Return the (x, y) coordinate for the center point of the cell that contains the specified text.  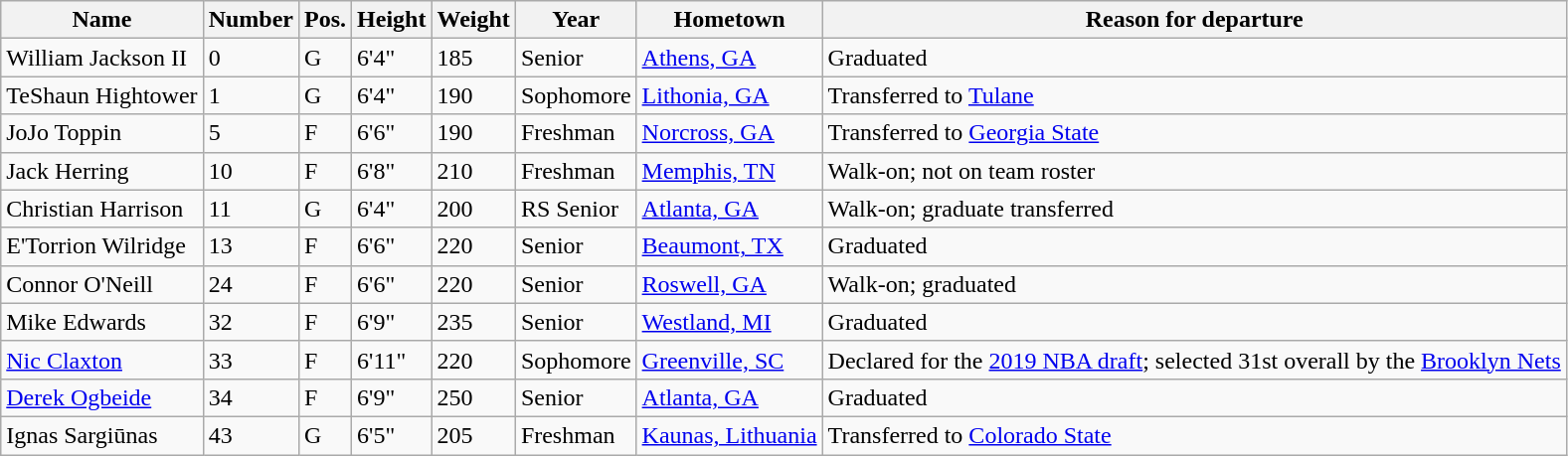
235 (473, 322)
250 (473, 397)
Hometown (730, 20)
Walk-on; graduated (1194, 284)
William Jackson II (101, 58)
Walk-on; not on team roster (1194, 171)
RS Senior (576, 209)
200 (473, 209)
5 (251, 133)
Pos. (324, 20)
Memphis, TN (730, 171)
Weight (473, 20)
Jack Herring (101, 171)
6'5" (392, 435)
Reason for departure (1194, 20)
Transferred to Tulane (1194, 95)
10 (251, 171)
Mike Edwards (101, 322)
Christian Harrison (101, 209)
Lithonia, GA (730, 95)
Transferred to Georgia State (1194, 133)
24 (251, 284)
6'8" (392, 171)
Transferred to Colorado State (1194, 435)
Roswell, GA (730, 284)
13 (251, 246)
Name (101, 20)
33 (251, 360)
TeShaun Hightower (101, 95)
6'11" (392, 360)
Nic Claxton (101, 360)
Year (576, 20)
1 (251, 95)
Ignas Sargiūnas (101, 435)
210 (473, 171)
Height (392, 20)
32 (251, 322)
43 (251, 435)
0 (251, 58)
Kaunas, Lithuania (730, 435)
Greenville, SC (730, 360)
JoJo Toppin (101, 133)
185 (473, 58)
Norcross, GA (730, 133)
11 (251, 209)
E'Torrion Wilridge (101, 246)
Walk-on; graduate transferred (1194, 209)
205 (473, 435)
34 (251, 397)
Athens, GA (730, 58)
Beaumont, TX (730, 246)
Declared for the 2019 NBA draft; selected 31st overall by the Brooklyn Nets (1194, 360)
Westland, MI (730, 322)
Derek Ogbeide (101, 397)
Connor O'Neill (101, 284)
Number (251, 20)
